Identify which cell holds the provided text, then report its (x, y) central coordinate. 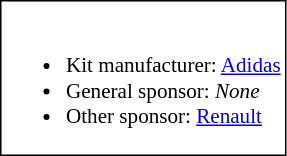
Kit manufacturer: AdidasGeneral sponsor: NoneOther sponsor: Renault (143, 78)
